Output the [x, y] coordinate of the center of the cell containing the given text.  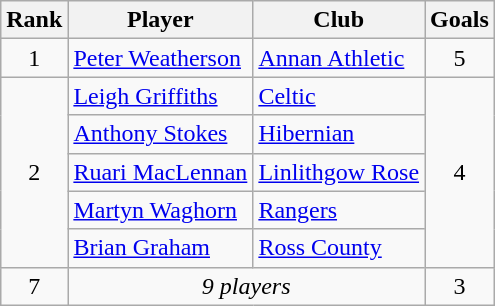
Annan Athletic [339, 58]
2 [34, 172]
3 [460, 286]
Anthony Stokes [160, 134]
Linlithgow Rose [339, 172]
Ruari MacLennan [160, 172]
1 [34, 58]
Ross County [339, 248]
Celtic [339, 96]
Rank [34, 20]
Player [160, 20]
Brian Graham [160, 248]
Hibernian [339, 134]
9 players [246, 286]
Club [339, 20]
7 [34, 286]
4 [460, 172]
5 [460, 58]
Martyn Waghorn [160, 210]
Goals [460, 20]
Rangers [339, 210]
Leigh Griffiths [160, 96]
Peter Weatherson [160, 58]
